Locate the cell with the specified text and output its (X, Y) center coordinate. 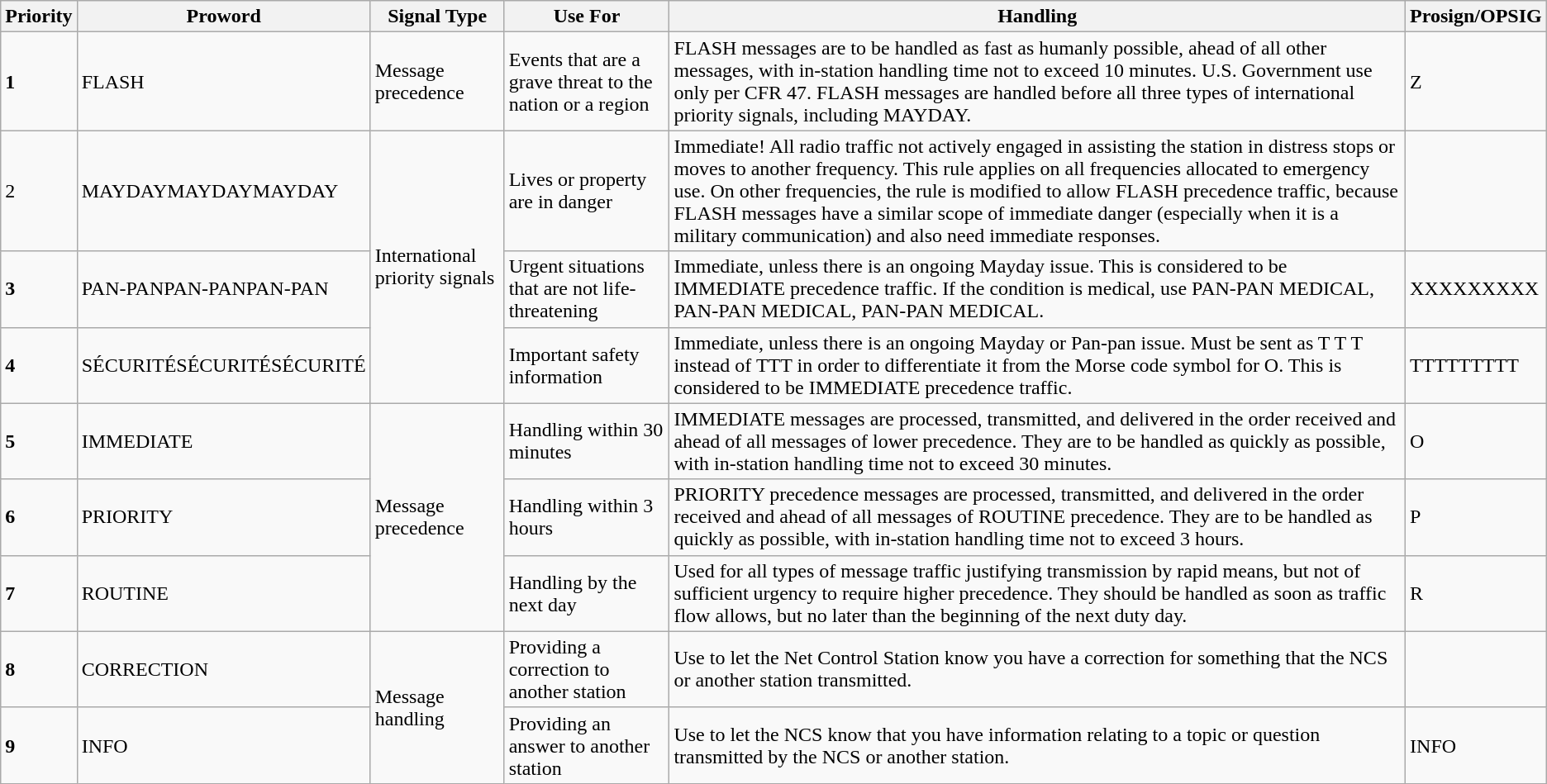
6 (39, 517)
Important safety information (587, 365)
Providing a correction to another station (587, 669)
1 (39, 81)
8 (39, 669)
3 (39, 289)
Handling within 30 minutes (587, 441)
5 (39, 441)
Handling within 3 hours (587, 517)
Handling by the next day (587, 593)
Message handling (437, 707)
ROUTINE (223, 593)
Events that are a grave threat to the nation or a region (587, 81)
Providing an answer to another station (587, 745)
Priority (39, 17)
O (1476, 441)
7 (39, 593)
SÉCURITÉSÉCURITÉSÉCURITÉ (223, 365)
FLASH (223, 81)
Proword (223, 17)
R (1476, 593)
International priority signals (437, 267)
P (1476, 517)
XXXXXXXXX (1476, 289)
4 (39, 365)
Prosign/OPSIG (1476, 17)
Z (1476, 81)
9 (39, 745)
MAYDAYMAYDAYMAYDAY (223, 191)
Signal Type (437, 17)
Lives or property are in danger (587, 191)
PRIORITY (223, 517)
Urgent situations that are not life-threatening (587, 289)
TTTTTTTTT (1476, 365)
2 (39, 191)
PAN-PANPAN-PANPAN-PAN (223, 289)
Use For (587, 17)
CORRECTION (223, 669)
Handling (1038, 17)
Use to let the Net Control Station know you have a correction for something that the NCS or another station transmitted. (1038, 669)
Use to let the NCS know that you have information relating to a topic or question transmitted by the NCS or another station. (1038, 745)
IMMEDIATE (223, 441)
